Provide the (X, Y) coordinate of the cell's center where the given text is located.  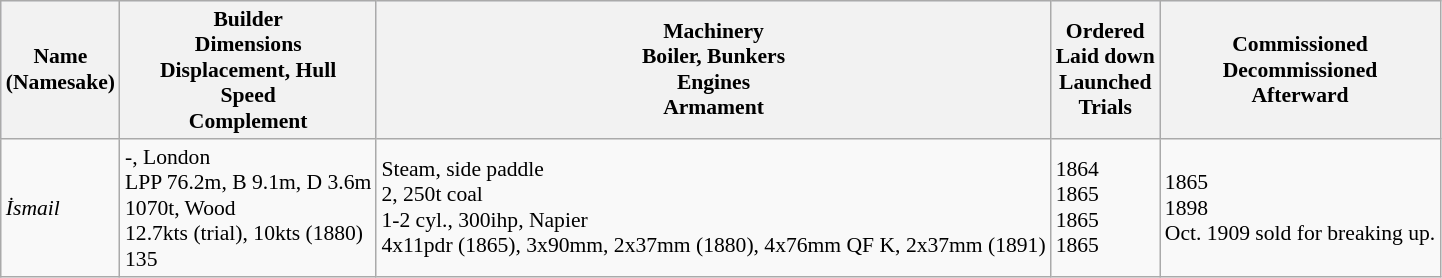
OrderedLaid downLaunchedTrials (1106, 70)
İsmail (60, 208)
BuilderDimensionsDisplacement, HullSpeedComplement (248, 70)
Steam, side paddle2, 250t coal1-2 cyl., 300ihp, Napier4x11pdr (1865), 3x90mm, 2x37mm (1880), 4x76mm QF K, 2x37mm (1891) (713, 208)
-, LondonLPP 76.2m, B 9.1m, D 3.6m1070t, Wood12.7kts (trial), 10kts (1880)135 (248, 208)
1864186518651865 (1106, 208)
18651898Oct. 1909 sold for breaking up. (1300, 208)
Name(Namesake) (60, 70)
CommissionedDecommissionedAfterward (1300, 70)
MachineryBoiler, BunkersEnginesArmament (713, 70)
